Output the (X, Y) coordinate of the center of the cell containing the given text.  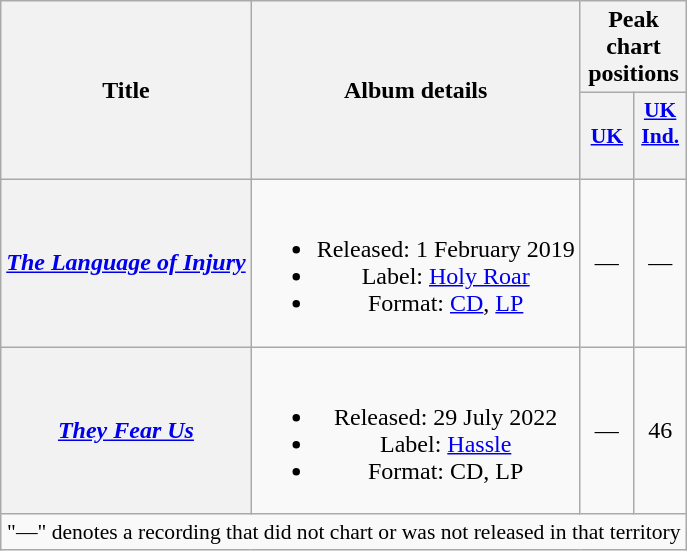
Title (126, 90)
46 (660, 430)
The Language of Injury (126, 262)
Released: 29 July 2022Label: HassleFormat: CD, LP (416, 430)
Album details (416, 90)
UKInd. (660, 136)
They Fear Us (126, 430)
"—" denotes a recording that did not chart or was not released in that territory (344, 532)
UK (606, 136)
Released: 1 February 2019Label: Holy RoarFormat: CD, LP (416, 262)
Peak chart positions (634, 47)
